Pinpoint the cell where the given text exists, returning its [X, Y] midpoint coordinate. 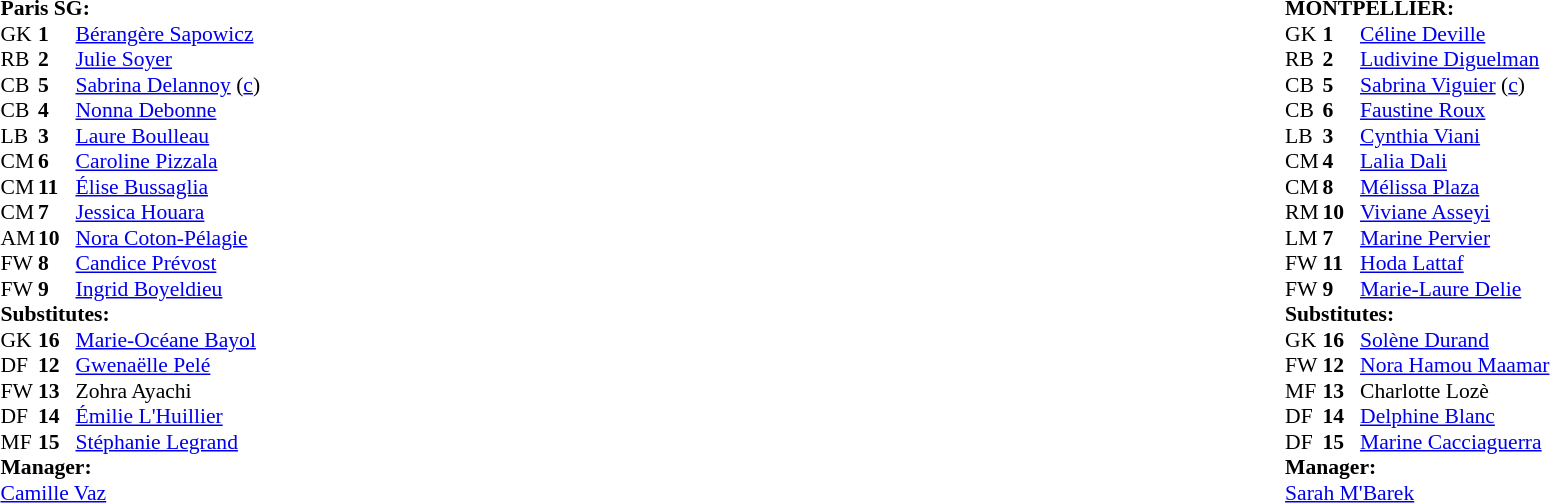
RM [1304, 213]
Sabrina Delannoy (c) [168, 85]
Solène Durand [1454, 340]
Bérangère Sapowicz [168, 34]
Viviane Asseyi [1454, 213]
AM [19, 238]
Laure Boulleau [168, 136]
Jessica Houara [168, 213]
Charlotte Lozè [1454, 391]
Marie-Océane Bayol [168, 340]
LM [1304, 238]
Élise Bussaglia [168, 187]
Nora Hamou Maamar [1454, 365]
Marine Pervier [1454, 238]
Marie-Laure Delie [1454, 289]
Mélissa Plaza [1454, 187]
Sabrina Viguier (c) [1454, 85]
Nora Coton-Pélagie [168, 238]
Stéphanie Legrand [168, 442]
Gwenaëlle Pelé [168, 365]
Julie Soyer [168, 59]
Ingrid Boyeldieu [168, 289]
Delphine Blanc [1454, 417]
Nonna Debonne [168, 111]
Marine Cacciaguerra [1454, 442]
Hoda Lattaf [1454, 263]
Caroline Pizzala [168, 161]
Lalia Dali [1454, 161]
Candice Prévost [168, 263]
Faustine Roux [1454, 111]
Céline Deville [1454, 34]
Émilie L'Huillier [168, 417]
Ludivine Diguelman [1454, 59]
Zohra Ayachi [168, 391]
Cynthia Viani [1454, 136]
